Search for the cell housing the specified text and yield its [X, Y] center coordinate. 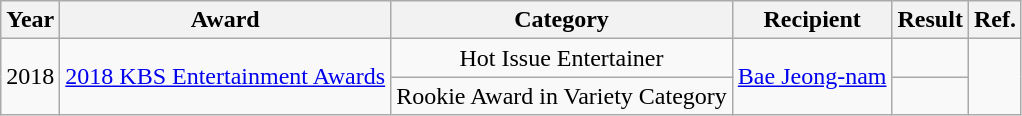
Result [930, 20]
Hot Issue Entertainer [562, 58]
2018 [30, 77]
2018 KBS Entertainment Awards [226, 77]
Year [30, 20]
Rookie Award in Variety Category [562, 96]
Award [226, 20]
Ref. [994, 20]
Bae Jeong-nam [812, 77]
Category [562, 20]
Recipient [812, 20]
